Find where the given text appears and provide that cell's center as (X, Y) coordinate. 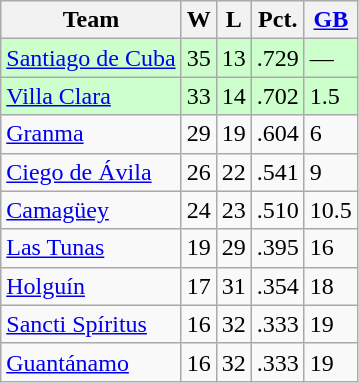
Pct. (278, 20)
33 (198, 96)
18 (330, 286)
17 (198, 286)
Santiago de Cuba (91, 58)
L (234, 20)
W (198, 20)
1.5 (330, 96)
24 (198, 210)
35 (198, 58)
22 (234, 172)
Team (91, 20)
10.5 (330, 210)
31 (234, 286)
Granma (91, 134)
.729 (278, 58)
Holguín (91, 286)
.510 (278, 210)
Villa Clara (91, 96)
26 (198, 172)
.541 (278, 172)
— (330, 58)
13 (234, 58)
9 (330, 172)
23 (234, 210)
Guantánamo (91, 362)
GB (330, 20)
Camagüey (91, 210)
Ciego de Ávila (91, 172)
.354 (278, 286)
Las Tunas (91, 248)
.604 (278, 134)
Sancti Spíritus (91, 324)
6 (330, 134)
14 (234, 96)
.702 (278, 96)
.395 (278, 248)
